Search for the cell housing the specified text and yield its (X, Y) center coordinate. 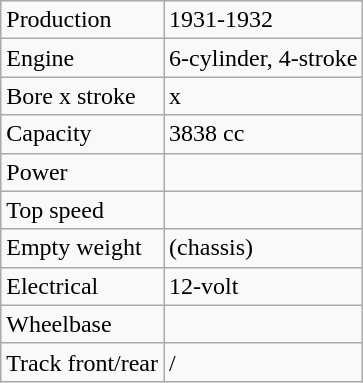
/ (264, 362)
(chassis) (264, 248)
1931-1932 (264, 20)
Track front/rear (82, 362)
Bore x stroke (82, 96)
Capacity (82, 134)
Power (82, 172)
Electrical (82, 286)
Empty weight (82, 248)
x (264, 96)
Wheelbase (82, 324)
3838 cc (264, 134)
Top speed (82, 210)
Production (82, 20)
Engine (82, 58)
6-cylinder, 4-stroke (264, 58)
12-volt (264, 286)
